Scan for the cell matching the given text and deliver its (X, Y) coordinate at center. 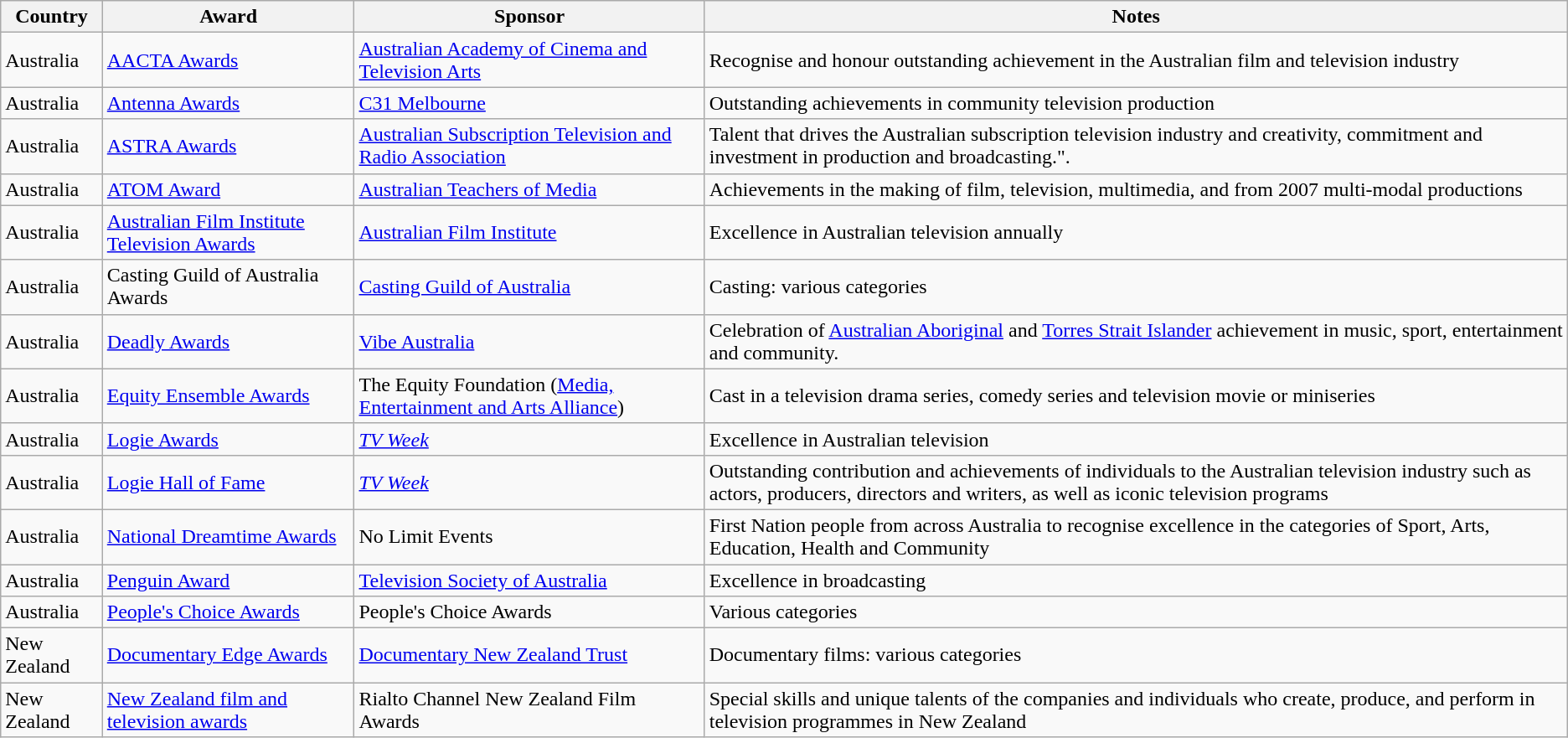
Excellence in broadcasting (1136, 581)
ASTRA Awards (228, 146)
Television Society of Australia (529, 581)
Special skills and unique talents of the companies and individuals who create, produce, and perform in television programmes in New Zealand (1136, 710)
National Dreamtime Awards (228, 536)
Logie Hall of Fame (228, 483)
Documentary films: various categories (1136, 655)
The Equity Foundation (Media, Entertainment and Arts Alliance) (529, 395)
Recognise and honour outstanding achievement in the Australian film and television industry (1136, 60)
Country (52, 17)
Casting Guild of Australia Awards (228, 286)
Cast in a television drama series, comedy series and television movie or miniseries (1136, 395)
Sponsor (529, 17)
Australian Subscription Television and Radio Association (529, 146)
Antenna Awards (228, 103)
New Zealand film and television awards (228, 710)
Outstanding achievements in community television production (1136, 103)
Vibe Australia (529, 342)
ATOM Award (228, 189)
Australian Film Institute (529, 233)
Equity Ensemble Awards (228, 395)
Logie Awards (228, 439)
No Limit Events (529, 536)
Rialto Channel New Zealand Film Awards (529, 710)
Penguin Award (228, 581)
Documentary New Zealand Trust (529, 655)
Celebration of Australian Aboriginal and Torres Strait Islander achievement in music, sport, entertainment and community. (1136, 342)
Excellence in Australian television (1136, 439)
Achievements in the making of film, television, multimedia, and from 2007 multi-modal productions (1136, 189)
First Nation people from across Australia to recognise excellence in the categories of Sport, Arts, Education, Health and Community (1136, 536)
Documentary Edge Awards (228, 655)
AACTA Awards (228, 60)
Australian Film Institute Television Awards (228, 233)
Casting: various categories (1136, 286)
Casting Guild of Australia (529, 286)
C31 Melbourne (529, 103)
Australian Academy of Cinema and Television Arts (529, 60)
Award (228, 17)
Notes (1136, 17)
Talent that drives the Australian subscription television industry and creativity, commitment and investment in production and broadcasting.". (1136, 146)
Various categories (1136, 612)
Excellence in Australian television annually (1136, 233)
Deadly Awards (228, 342)
Australian Teachers of Media (529, 189)
